Determine the (X, Y) coordinate at the center of the cell enclosing the given text.  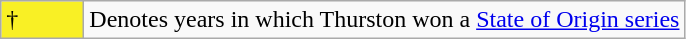
† (42, 20)
Denotes years in which Thurston won a State of Origin series (384, 20)
